Determine the (X, Y) coordinate at the center of the cell enclosing the given text.  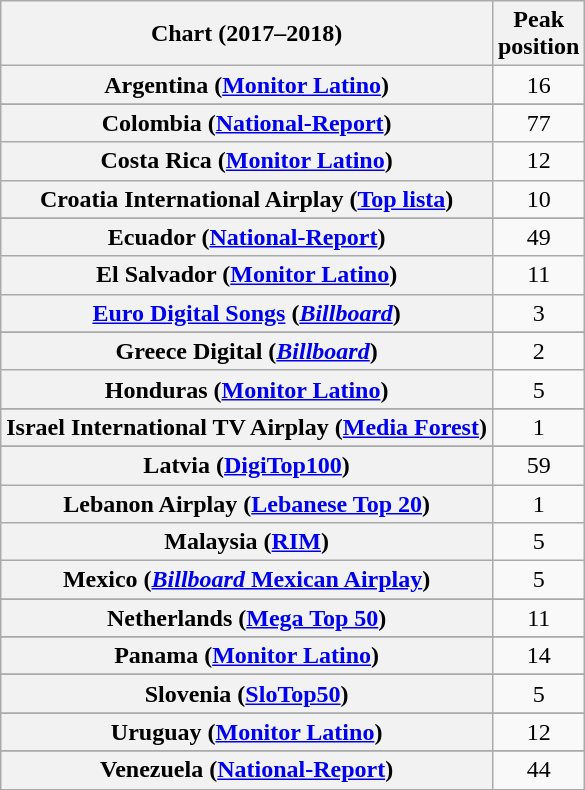
Israel International TV Airplay (Media Forest) (247, 427)
14 (538, 656)
Honduras (Monitor Latino) (247, 389)
10 (538, 199)
49 (538, 237)
16 (538, 85)
Lebanon Airplay (Lebanese Top 20) (247, 503)
3 (538, 313)
Panama (Monitor Latino) (247, 656)
Euro Digital Songs (Billboard) (247, 313)
Chart (2017–2018) (247, 34)
El Salvador (Monitor Latino) (247, 275)
Venezuela (National-Report) (247, 770)
Slovenia (SloTop50) (247, 694)
Peak position (538, 34)
Argentina (Monitor Latino) (247, 85)
Latvia (DigiTop100) (247, 465)
Malaysia (RIM) (247, 542)
44 (538, 770)
Colombia (National-Report) (247, 123)
Mexico (Billboard Mexican Airplay) (247, 580)
Greece Digital (Billboard) (247, 351)
Netherlands (Mega Top 50) (247, 618)
Uruguay (Monitor Latino) (247, 732)
Costa Rica (Monitor Latino) (247, 161)
Croatia International Airplay (Top lista) (247, 199)
59 (538, 465)
Ecuador (National-Report) (247, 237)
2 (538, 351)
77 (538, 123)
